Pinpoint the cell where the given text exists, returning its [x, y] midpoint coordinate. 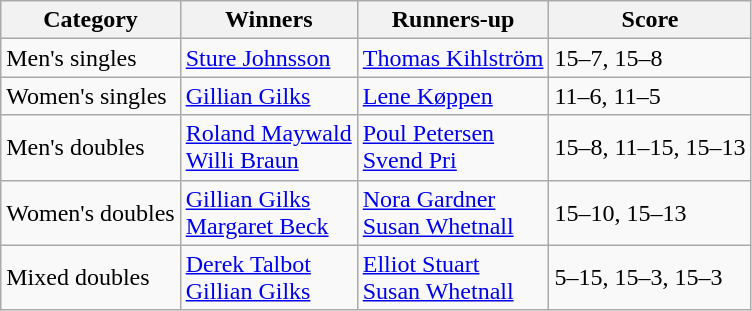
Women's singles [90, 96]
Gillian Gilks Margaret Beck [268, 212]
Thomas Kihlström [453, 58]
Roland Maywald Willi Braun [268, 148]
Elliot Stuart Susan Whetnall [453, 278]
Men's doubles [90, 148]
Winners [268, 20]
Nora Gardner Susan Whetnall [453, 212]
Lene Køppen [453, 96]
Men's singles [90, 58]
Gillian Gilks [268, 96]
11–6, 11–5 [650, 96]
Mixed doubles [90, 278]
15–10, 15–13 [650, 212]
Category [90, 20]
15–7, 15–8 [650, 58]
Derek Talbot Gillian Gilks [268, 278]
Sture Johnsson [268, 58]
15–8, 11–15, 15–13 [650, 148]
5–15, 15–3, 15–3 [650, 278]
Women's doubles [90, 212]
Runners-up [453, 20]
Score [650, 20]
Poul Petersen Svend Pri [453, 148]
